Detect which cell encompasses the target text, then output its [X, Y] center coordinate. 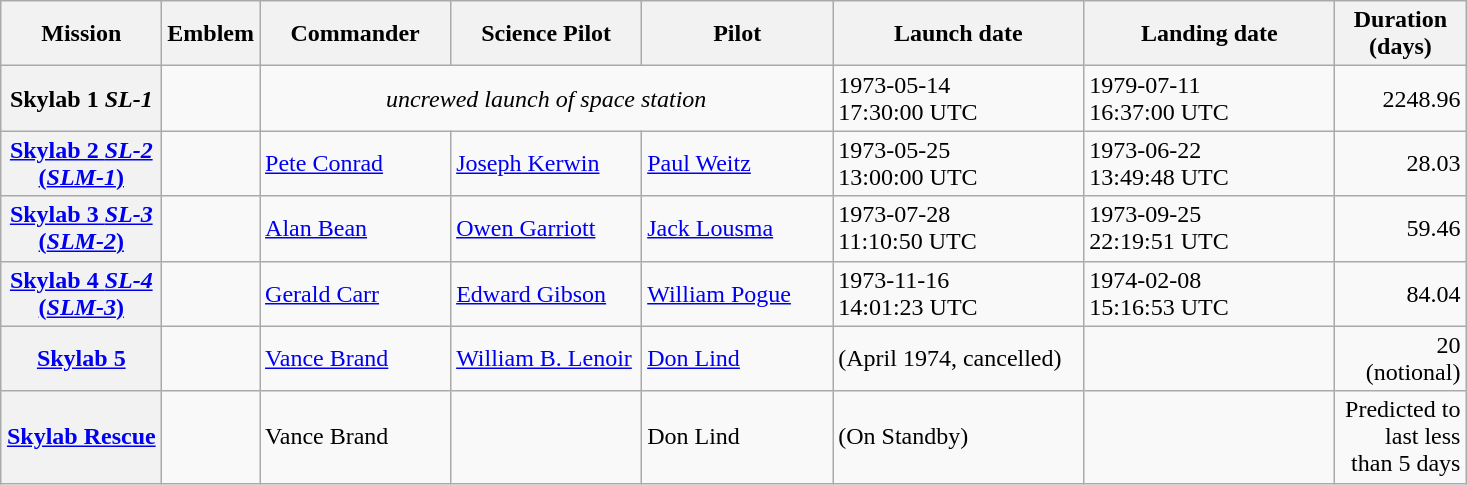
Science Pilot [546, 34]
59.46 [1400, 228]
William B. Lenoir [546, 358]
Skylab 5 [82, 358]
Duration (days) [1400, 34]
(April 1974, cancelled) [958, 358]
Alan Bean [356, 228]
1973-05-14 17:30:00 UTC [958, 98]
Skylab 4 SL-4 (SLM-3) [82, 294]
Landing date [1210, 34]
Skylab 2 SL-2 (SLM-1) [82, 164]
William Pogue [738, 294]
Edward Gibson [546, 294]
Commander [356, 34]
1973-06-22 13:49:48 UTC [1210, 164]
Jack Lousma [738, 228]
Predicted to last less than 5 days [1400, 437]
84.04 [1400, 294]
1973-09-25 22:19:51 UTC [1210, 228]
Skylab Rescue [82, 437]
Skylab 1 SL-1 [82, 98]
Paul Weitz [738, 164]
Mission [82, 34]
Joseph Kerwin [546, 164]
1974-02-08 15:16:53 UTC [1210, 294]
1973-05-25 13:00:00 UTC [958, 164]
Launch date [958, 34]
Owen Garriott [546, 228]
1973-07-28 11:10:50 UTC [958, 228]
Skylab 3 SL-3 (SLM-2) [82, 228]
uncrewed launch of space station [546, 98]
20 (notional) [1400, 358]
1973-11-16 14:01:23 UTC [958, 294]
2248.96 [1400, 98]
Pete Conrad [356, 164]
(On Standby) [958, 437]
Pilot [738, 34]
1979-07-11 16:37:00 UTC [1210, 98]
Emblem [211, 34]
Gerald Carr [356, 294]
28.03 [1400, 164]
